Determine the [X, Y] coordinate at the center of the cell enclosing the given text.  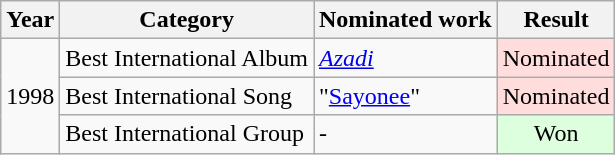
Year [30, 20]
Azadi [406, 58]
Nominated work [406, 20]
Won [556, 134]
- [406, 134]
Best International Album [187, 58]
Best International Song [187, 96]
Category [187, 20]
1998 [30, 96]
Best International Group [187, 134]
"Sayonee" [406, 96]
Result [556, 20]
